Find where the given text appears and provide that cell's center as (X, Y) coordinate. 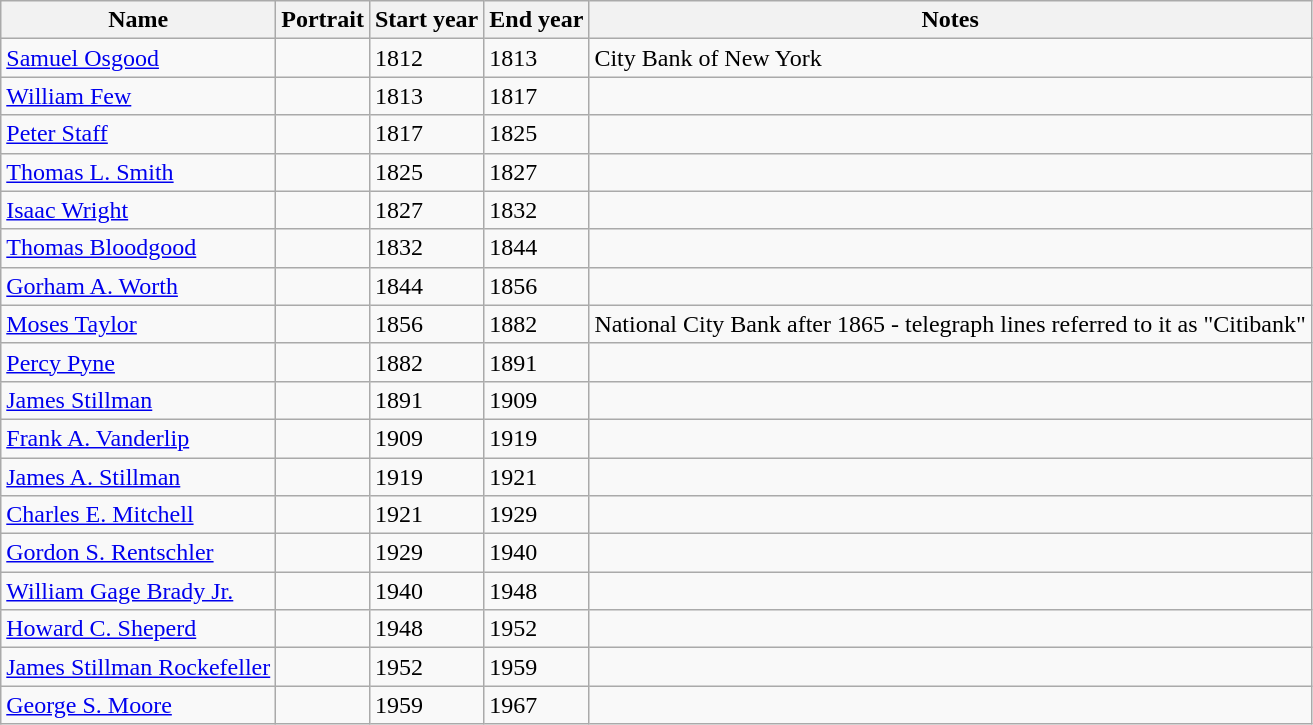
Moses Taylor (138, 324)
Peter Staff (138, 134)
William Gage Brady Jr. (138, 591)
Name (138, 20)
William Few (138, 96)
Charles E. Mitchell (138, 515)
James A. Stillman (138, 477)
Notes (950, 20)
James Stillman (138, 400)
End year (536, 20)
Samuel Osgood (138, 58)
Thomas Bloodgood (138, 248)
Thomas L. Smith (138, 172)
Frank A. Vanderlip (138, 438)
City Bank of New York (950, 58)
Gordon S. Rentschler (138, 553)
Gorham A. Worth (138, 286)
James Stillman Rockefeller (138, 667)
1967 (536, 705)
National City Bank after 1865 - telegraph lines referred to it as "Citibank" (950, 324)
Percy Pyne (138, 362)
Howard C. Sheperd (138, 629)
Start year (426, 20)
Portrait (323, 20)
Isaac Wright (138, 210)
George S. Moore (138, 705)
1812 (426, 58)
